Extract the [X, Y] coordinate from the center of the cell holding the provided text.  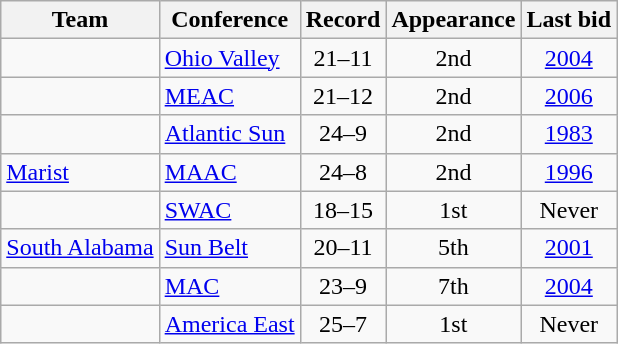
Sun Belt [230, 248]
2001 [569, 248]
Last bid [569, 20]
Atlantic Sun [230, 134]
Team [80, 20]
MAAC [230, 172]
Marist [80, 172]
MEAC [230, 96]
23–9 [343, 286]
1983 [569, 134]
Record [343, 20]
Ohio Valley [230, 58]
2006 [569, 96]
24–8 [343, 172]
5th [454, 248]
24–9 [343, 134]
MAC [230, 286]
25–7 [343, 324]
South Alabama [80, 248]
1996 [569, 172]
21–12 [343, 96]
7th [454, 286]
Conference [230, 20]
SWAC [230, 210]
Appearance [454, 20]
America East [230, 324]
21–11 [343, 58]
18–15 [343, 210]
20–11 [343, 248]
